Output the [x, y] coordinate of the center of the cell containing the given text.  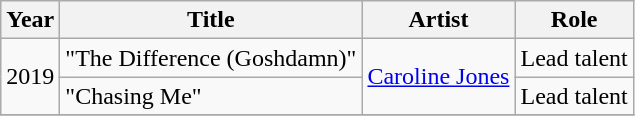
"Chasing Me" [211, 96]
Role [574, 20]
Title [211, 20]
"The Difference (Goshdamn)" [211, 58]
Year [30, 20]
Caroline Jones [438, 77]
Artist [438, 20]
2019 [30, 77]
